From the cell containing the given text, extract its center point as (X, Y) coordinate. 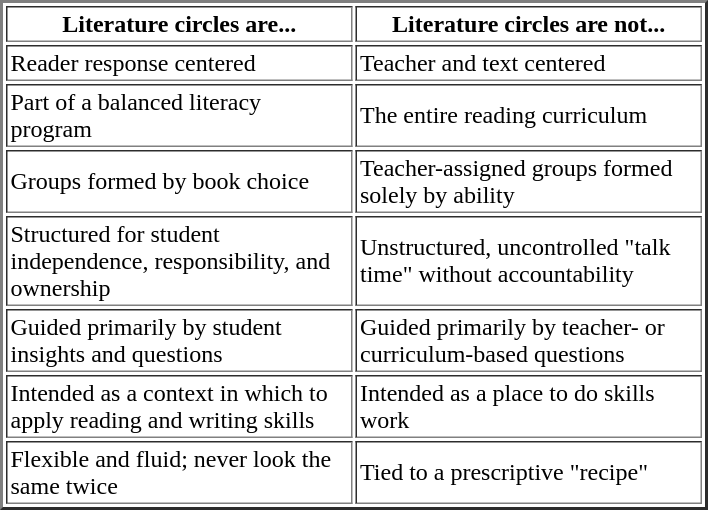
Teacher and text centered (529, 63)
Tied to a prescriptive "recipe" (529, 472)
Guided primarily by student insights and questions (179, 340)
Reader response centered (179, 63)
Intended as a context in which to apply reading and writing skills (179, 406)
Groups formed by book choice (179, 182)
Literature circles are not... (529, 24)
Teacher-assigned groups formed solely by ability (529, 182)
Literature circles are... (179, 24)
Unstructured, uncontrolled "talk time" without accountability (529, 261)
Guided primarily by teacher- or curriculum-based questions (529, 340)
Intended as a place to do skills work (529, 406)
The entire reading curriculum (529, 116)
Flexible and fluid; never look the same twice (179, 472)
Structured for student independence, responsibility, and ownership (179, 261)
Part of a balanced literacy program (179, 116)
